Provide the [x, y] coordinate of the cell's center where the given text is located.  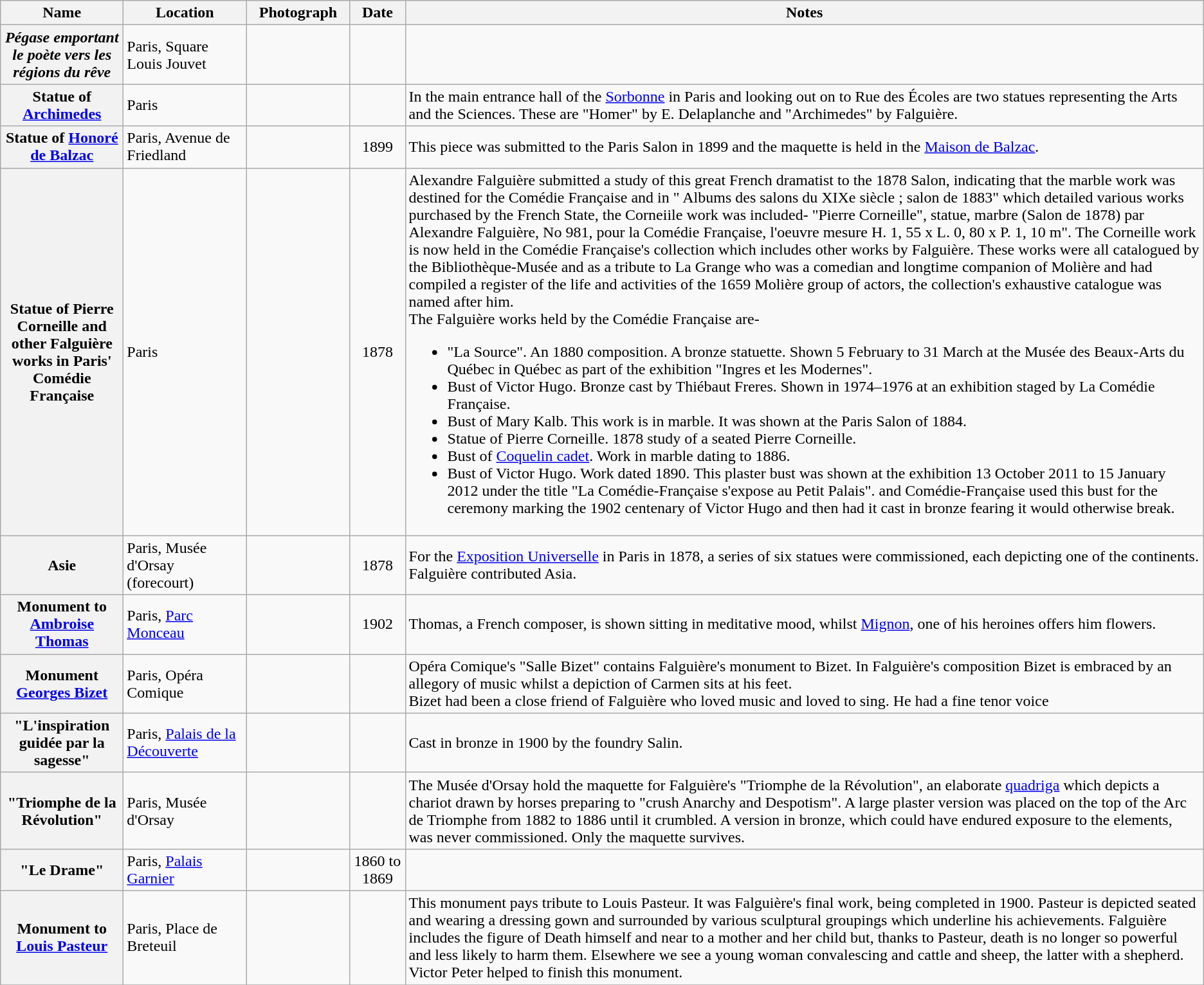
Monument to Ambroise Thomas [62, 624]
Paris, Musée d'Orsay (forecourt) [185, 565]
Thomas, a French composer, is shown sitting in meditative mood, whilst Mignon, one of his heroines offers him flowers. [804, 624]
Statue of Honoré de Balzac [62, 147]
1899 [378, 147]
Paris, Parc Monceau [185, 624]
Paris, Opéra Comique [185, 683]
Name [62, 13]
Cast in bronze in 1900 by the foundry Salin. [804, 743]
This piece was submitted to the Paris Salon in 1899 and the maquette is held in the Maison de Balzac. [804, 147]
"Le Drame" [62, 869]
Paris, Musée d'Orsay [185, 810]
Monument Georges Bizet [62, 683]
Photograph [298, 13]
Notes [804, 13]
Location [185, 13]
Paris, Place de Breteuil [185, 937]
1902 [378, 624]
Paris, Avenue de Friedland [185, 147]
Paris, Palais de la Découverte [185, 743]
Asie [62, 565]
"L'inspiration guidée par la sagesse" [62, 743]
Monument to Louis Pasteur [62, 937]
Paris, Square Louis Jouvet [185, 55]
1860 to 1869 [378, 869]
Date [378, 13]
Paris, Palais Garnier [185, 869]
Statue of Archimedes [62, 105]
Statue of Pierre Corneille and other Falguière works in Paris' Comédie Française [62, 352]
Pégase emportant le poète vers les régions du rêve [62, 55]
"Triomphe de la Révolution" [62, 810]
